Capture the cell that displays the provided text and extract its (x, y) central coordinate. 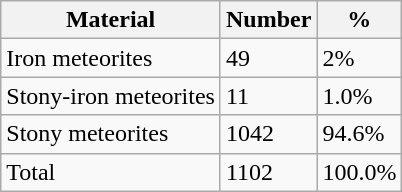
94.6% (360, 134)
Stony meteorites (111, 134)
11 (268, 96)
49 (268, 58)
100.0% (360, 172)
Stony-iron meteorites (111, 96)
1042 (268, 134)
Number (268, 20)
1.0% (360, 96)
2% (360, 58)
Iron meteorites (111, 58)
% (360, 20)
Total (111, 172)
1102 (268, 172)
Material (111, 20)
